Extract the [x, y] coordinate from the center of the cell holding the provided text.  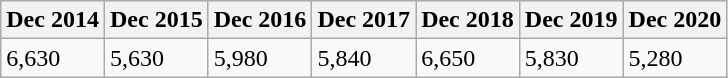
Dec 2018 [468, 20]
5,830 [571, 58]
6,630 [53, 58]
Dec 2016 [260, 20]
5,280 [675, 58]
5,840 [364, 58]
6,650 [468, 58]
5,630 [156, 58]
Dec 2019 [571, 20]
5,980 [260, 58]
Dec 2014 [53, 20]
Dec 2015 [156, 20]
Dec 2020 [675, 20]
Dec 2017 [364, 20]
